From the cell containing the given text, extract its center point as [x, y] coordinate. 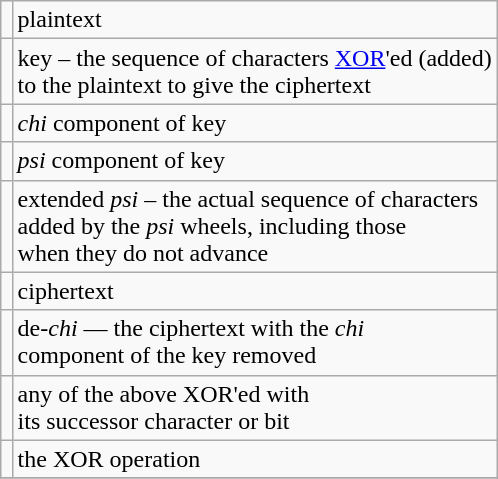
psi component of key [254, 161]
chi component of key [254, 123]
key – the sequence of characters XOR'ed (added) to the plaintext to give the ciphertext [254, 72]
any of the above XOR'ed with its successor character or bit [254, 408]
plaintext [254, 20]
ciphertext [254, 291]
the XOR operation [254, 459]
extended psi – the actual sequence of characters added by the psi wheels, including those when they do not advance [254, 226]
de-chi — the ciphertext with the chi component of the key removed [254, 342]
